Extract the [x, y] coordinate from the center of the cell holding the provided text.  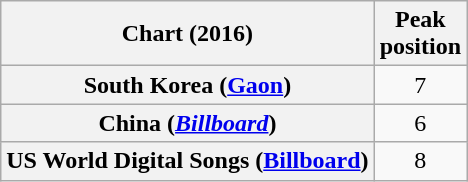
6 [420, 123]
7 [420, 85]
China (Billboard) [188, 123]
Chart (2016) [188, 34]
8 [420, 161]
South Korea (Gaon) [188, 85]
Peakposition [420, 34]
US World Digital Songs (Billboard) [188, 161]
